Extract the [x, y] coordinate from the center of the cell holding the provided text.  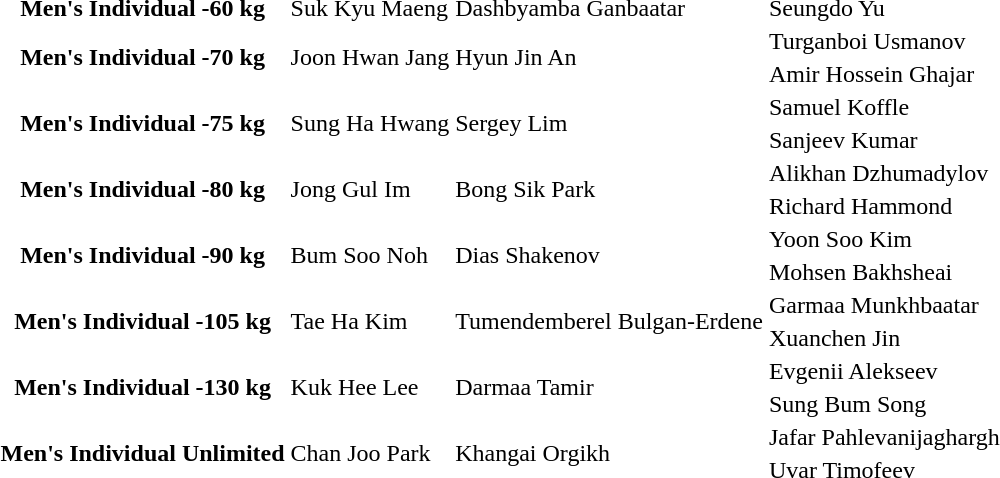
Bum Soo Noh [370, 256]
Darmaa Tamir [610, 388]
Tae Ha Kim [370, 322]
Kuk Hee Lee [370, 388]
Tumendemberel Bulgan-Erdene [610, 322]
Sergey Lim [610, 124]
Joon Hwan Jang [370, 58]
Jong Gul Im [370, 190]
Hyun Jin An [610, 58]
Sung Ha Hwang [370, 124]
Dias Shakenov [610, 256]
Bong Sik Park [610, 190]
